Provide the [X, Y] coordinate of the cell's center where the given text is located.  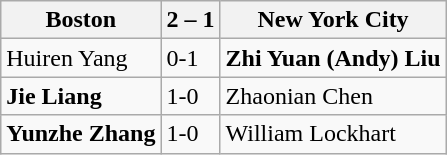
Huiren Yang [81, 58]
Boston [81, 20]
William Lockhart [333, 134]
Jie Liang [81, 96]
Zhaonian Chen [333, 96]
0-1 [190, 58]
Yunzhe Zhang [81, 134]
2 – 1 [190, 20]
Zhi Yuan (Andy) Liu [333, 58]
New York City [333, 20]
